Output the [X, Y] coordinate of the center of the cell containing the given text.  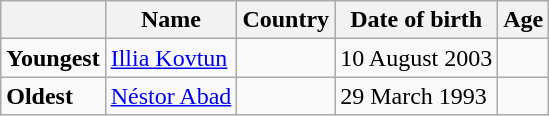
10 August 2003 [416, 58]
Date of birth [416, 20]
Country [286, 20]
Youngest [53, 58]
Oldest [53, 96]
Age [524, 20]
Illia Kovtun [171, 58]
Néstor Abad [171, 96]
29 March 1993 [416, 96]
Name [171, 20]
